Return [X, Y] of the center of cell containing provided text 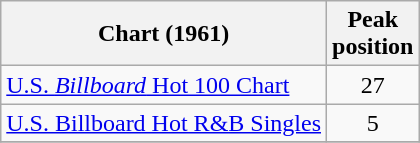
U.S. Billboard Hot 100 Chart [164, 85]
27 [373, 85]
Chart (1961) [164, 34]
Peakposition [373, 34]
5 [373, 123]
U.S. Billboard Hot R&B Singles [164, 123]
